Determine the (X, Y) coordinate at the center of the cell enclosing the given text.  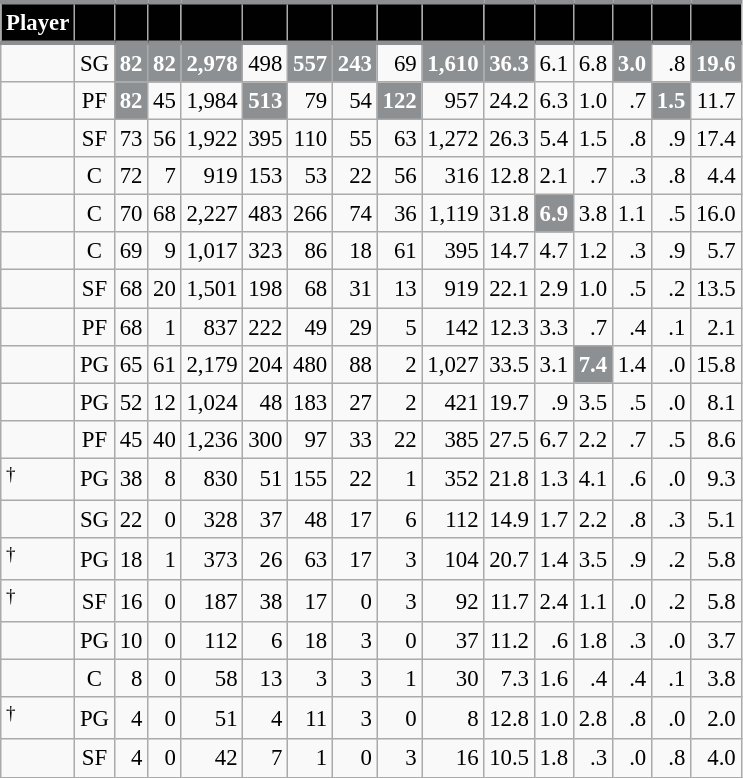
480 (310, 364)
11 (310, 718)
52 (130, 402)
14.7 (509, 251)
26.3 (509, 139)
110 (310, 139)
10 (130, 641)
1,610 (453, 62)
12.3 (509, 327)
40 (164, 439)
187 (212, 601)
14.9 (509, 519)
2.8 (592, 718)
300 (266, 439)
352 (453, 479)
1,501 (212, 289)
2.0 (716, 718)
830 (212, 479)
42 (212, 759)
1,024 (212, 402)
58 (212, 679)
837 (212, 327)
6.8 (592, 62)
153 (266, 176)
33 (354, 439)
36 (400, 214)
513 (266, 101)
22.1 (509, 289)
15.8 (716, 364)
3.1 (554, 364)
6.1 (554, 62)
222 (266, 327)
27.5 (509, 439)
7.3 (509, 679)
373 (212, 559)
79 (310, 101)
4.0 (716, 759)
73 (130, 139)
104 (453, 559)
55 (354, 139)
2,179 (212, 364)
13.5 (716, 289)
88 (354, 364)
8.1 (716, 402)
183 (310, 402)
421 (453, 402)
316 (453, 176)
36.3 (509, 62)
4.1 (592, 479)
Player (38, 22)
92 (453, 601)
3.0 (632, 62)
6.9 (554, 214)
2.4 (554, 601)
5.7 (716, 251)
49 (310, 327)
1,984 (212, 101)
957 (453, 101)
142 (453, 327)
30 (453, 679)
1.6 (554, 679)
328 (212, 519)
9.3 (716, 479)
2.9 (554, 289)
3.3 (554, 327)
31.8 (509, 214)
1,027 (453, 364)
1.3 (554, 479)
19.6 (716, 62)
53 (310, 176)
483 (266, 214)
1,236 (212, 439)
9 (164, 251)
5 (400, 327)
1,017 (212, 251)
8.6 (716, 439)
3.7 (716, 641)
27 (354, 402)
2,227 (212, 214)
1,272 (453, 139)
29 (354, 327)
17.4 (716, 139)
33.5 (509, 364)
4.4 (716, 176)
65 (130, 364)
97 (310, 439)
5.1 (716, 519)
70 (130, 214)
74 (354, 214)
20.7 (509, 559)
4.7 (554, 251)
54 (354, 101)
2,978 (212, 62)
198 (266, 289)
266 (310, 214)
323 (266, 251)
122 (400, 101)
1,119 (453, 214)
1,922 (212, 139)
6.3 (554, 101)
72 (130, 176)
31 (354, 289)
26 (266, 559)
10.5 (509, 759)
385 (453, 439)
243 (354, 62)
155 (310, 479)
16.0 (716, 214)
24.2 (509, 101)
6.7 (554, 439)
498 (266, 62)
1.2 (592, 251)
21.8 (509, 479)
11.2 (509, 641)
557 (310, 62)
19.7 (509, 402)
5.4 (554, 139)
204 (266, 364)
20 (164, 289)
86 (310, 251)
1.7 (554, 519)
7.4 (592, 364)
12 (164, 402)
